For the text-containing cell, return its midpoint in [x, y] coordinate format. 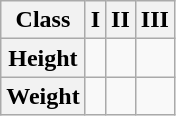
III [154, 20]
Height [43, 58]
I [95, 20]
II [121, 20]
Class [43, 20]
Weight [43, 96]
